For the text-containing cell, return its midpoint in [X, Y] coordinate format. 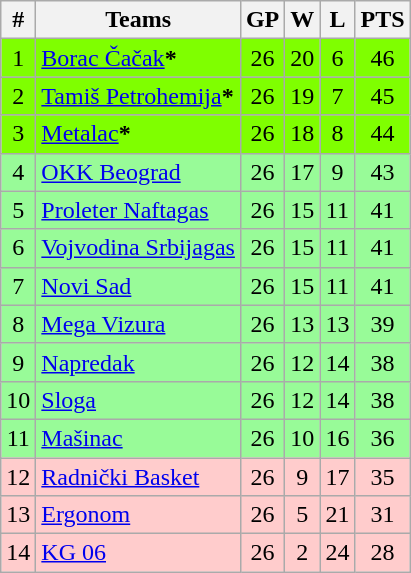
Ergonom [138, 515]
W [302, 20]
35 [382, 477]
Mega Vizura [138, 324]
45 [382, 96]
3 [18, 134]
44 [382, 134]
Tamiš Petrohemija* [138, 96]
Borac Čačak* [138, 58]
43 [382, 172]
Novi Sad [138, 286]
Metalac* [138, 134]
18 [302, 134]
Vojvodina Srbijagas [138, 248]
20 [302, 58]
Radnički Basket [138, 477]
OKK Beograd [138, 172]
KG 06 [138, 553]
39 [382, 324]
16 [338, 438]
Teams [138, 20]
24 [338, 553]
1 [18, 58]
Mašinac [138, 438]
GP [262, 20]
4 [18, 172]
36 [382, 438]
PTS [382, 20]
L [338, 20]
19 [302, 96]
46 [382, 58]
Napredak [138, 362]
Proleter Naftagas [138, 210]
Sloga [138, 400]
31 [382, 515]
# [18, 20]
28 [382, 553]
21 [338, 515]
